From the cell containing the given text, extract its center point as (X, Y) coordinate. 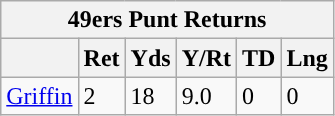
Y/Rt (206, 58)
49ers Punt Returns (168, 20)
Yds (150, 58)
9.0 (206, 96)
Lng (307, 58)
18 (150, 96)
Griffin (40, 96)
Ret (102, 58)
2 (102, 96)
TD (259, 58)
